From the cell containing the given text, extract its center point as [X, Y] coordinate. 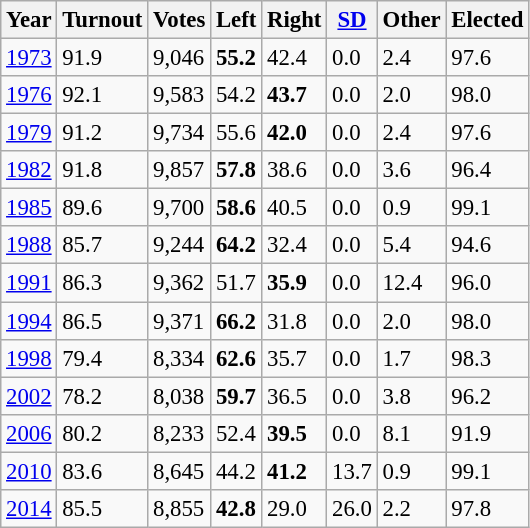
8,645 [180, 471]
9,244 [180, 245]
1982 [29, 170]
59.7 [236, 396]
1994 [29, 321]
42.8 [236, 509]
2014 [29, 509]
1979 [29, 133]
SD [352, 20]
97.8 [488, 509]
Left [236, 20]
35.9 [294, 283]
83.6 [102, 471]
58.6 [236, 208]
40.5 [294, 208]
94.6 [488, 245]
52.4 [236, 433]
9,371 [180, 321]
5.4 [412, 245]
96.2 [488, 396]
42.4 [294, 58]
31.8 [294, 321]
26.0 [352, 509]
39.5 [294, 433]
Votes [180, 20]
9,734 [180, 133]
9,857 [180, 170]
66.2 [236, 321]
2002 [29, 396]
35.7 [294, 358]
1985 [29, 208]
1.7 [412, 358]
2006 [29, 433]
1988 [29, 245]
91.2 [102, 133]
36.5 [294, 396]
91.8 [102, 170]
51.7 [236, 283]
86.3 [102, 283]
9,700 [180, 208]
9,046 [180, 58]
3.6 [412, 170]
Other [412, 20]
29.0 [294, 509]
64.2 [236, 245]
9,362 [180, 283]
Right [294, 20]
2010 [29, 471]
54.2 [236, 95]
41.2 [294, 471]
8,334 [180, 358]
80.2 [102, 433]
55.2 [236, 58]
96.4 [488, 170]
78.2 [102, 396]
79.4 [102, 358]
8.1 [412, 433]
1973 [29, 58]
96.0 [488, 283]
1998 [29, 358]
1991 [29, 283]
Turnout [102, 20]
92.1 [102, 95]
3.8 [412, 396]
38.6 [294, 170]
2.2 [412, 509]
43.7 [294, 95]
8,038 [180, 396]
42.0 [294, 133]
1976 [29, 95]
Elected [488, 20]
32.4 [294, 245]
89.6 [102, 208]
62.6 [236, 358]
12.4 [412, 283]
8,855 [180, 509]
13.7 [352, 471]
85.7 [102, 245]
86.5 [102, 321]
8,233 [180, 433]
44.2 [236, 471]
85.5 [102, 509]
57.8 [236, 170]
98.3 [488, 358]
9,583 [180, 95]
55.6 [236, 133]
Year [29, 20]
